Output the [X, Y] coordinate of the center of the cell containing the given text.  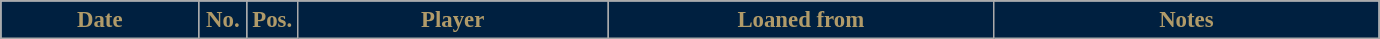
No. [223, 20]
Player [452, 20]
Date [100, 20]
Notes [1187, 20]
Pos. [272, 20]
Loaned from [801, 20]
